Capture the cell that displays the provided text and extract its [x, y] central coordinate. 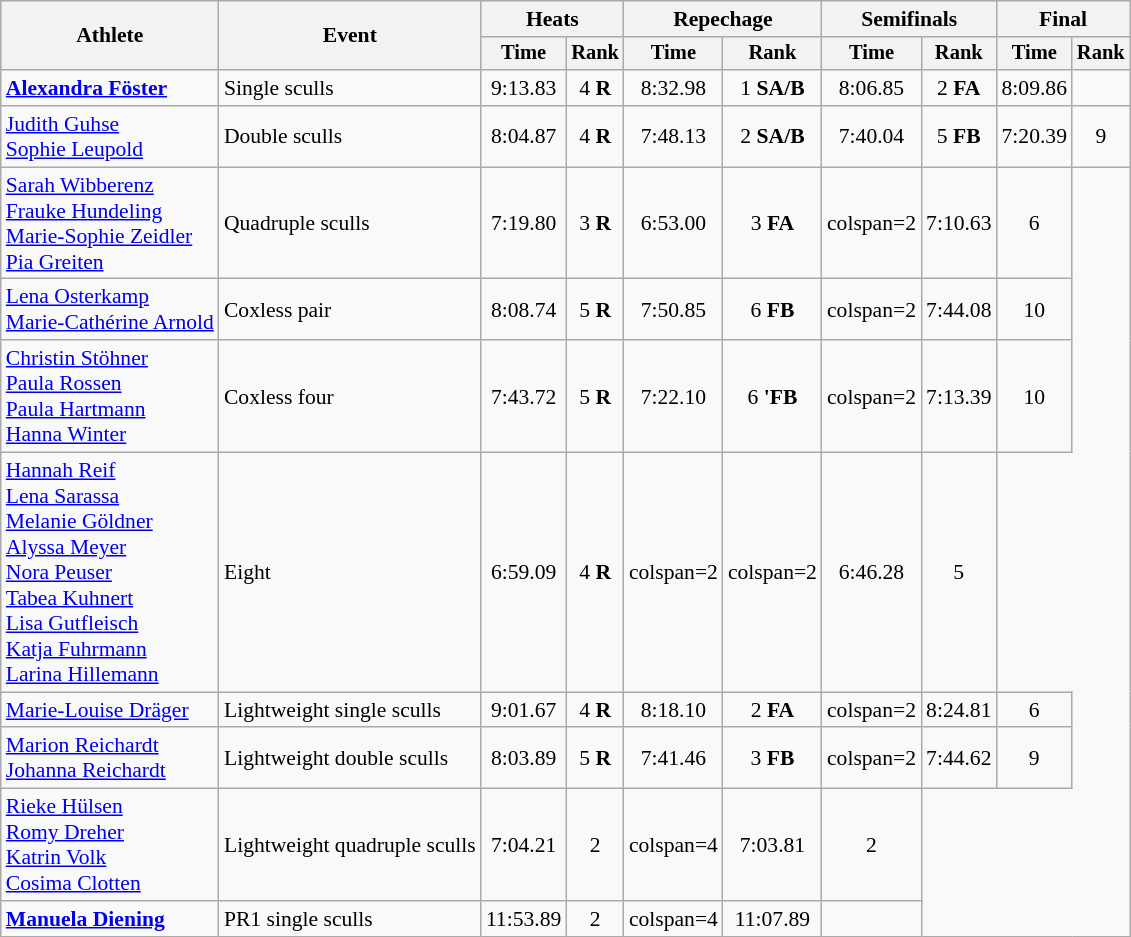
2 SA/B [772, 136]
7:48.13 [674, 136]
Manuela Diening [110, 919]
6:53.00 [674, 223]
Lightweight single sculls [350, 710]
3 FA [772, 223]
Marion ReichardtJohanna Reichardt [110, 758]
7:04.21 [524, 845]
Hannah ReifLena SarassaMelanie GöldnerAlyssa MeyerNora PeuserTabea KuhnertLisa GutfleischKatja FuhrmannLarina Hillemann [110, 573]
8:09.86 [1034, 88]
1 SA/B [772, 88]
5 FB [958, 136]
8:03.89 [524, 758]
7:50.85 [674, 310]
Eight [350, 573]
7:44.08 [958, 310]
Repechage [723, 19]
PR1 single sculls [350, 919]
Lightweight double sculls [350, 758]
7:10.63 [958, 223]
Rieke HülsenRomy DreherKatrin VolkCosima Clotten [110, 845]
7:19.80 [524, 223]
7:40.04 [872, 136]
Marie-Louise Dräger [110, 710]
Heats [552, 19]
Coxless pair [350, 310]
7:13.39 [958, 396]
6 FB [772, 310]
7:22.10 [674, 396]
7:03.81 [772, 845]
Quadruple sculls [350, 223]
3 R [595, 223]
Lena OsterkampMarie-Cathérine Arnold [110, 310]
8:08.74 [524, 310]
3 FB [772, 758]
7:41.46 [674, 758]
8:06.85 [872, 88]
6:59.09 [524, 573]
Alexandra Föster [110, 88]
11:07.89 [772, 919]
Judith GuhseSophie Leupold [110, 136]
5 [958, 573]
9:01.67 [524, 710]
Final [1064, 19]
7:20.39 [1034, 136]
6:46.28 [872, 573]
8:24.81 [958, 710]
8:04.87 [524, 136]
Coxless four [350, 396]
7:43.72 [524, 396]
Athlete [110, 36]
Lightweight quadruple sculls [350, 845]
Semifinals [910, 19]
8:18.10 [674, 710]
Sarah WibberenzFrauke HundelingMarie-Sophie ZeidlerPia Greiten [110, 223]
Event [350, 36]
11:53.89 [524, 919]
6 'FB [772, 396]
9:13.83 [524, 88]
8:32.98 [674, 88]
Double sculls [350, 136]
Christin StöhnerPaula RossenPaula HartmannHanna Winter [110, 396]
Single sculls [350, 88]
7:44.62 [958, 758]
